Find where the given text appears and provide that cell's center as [x, y] coordinate. 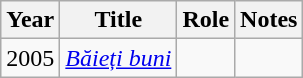
Băieți buni [118, 58]
Notes [269, 20]
Title [118, 20]
Role [206, 20]
Year [30, 20]
2005 [30, 58]
